Determine the [X, Y] coordinate at the center of the cell enclosing the given text.  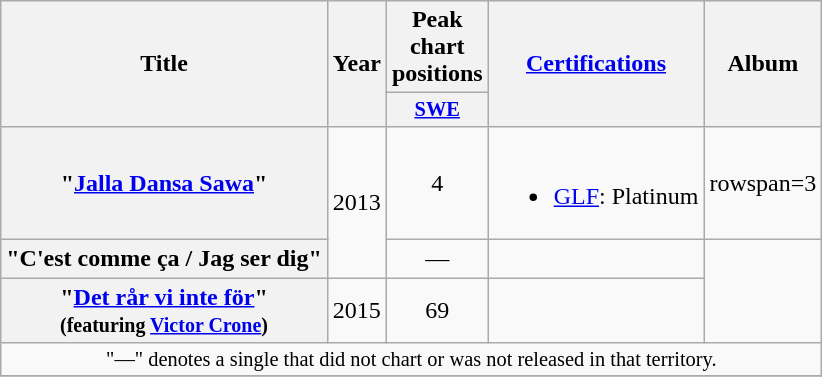
4 [437, 182]
— [437, 259]
"Jalla Dansa Sawa" [164, 182]
"—" denotes a single that did not chart or was not released in that territory. [412, 360]
Certifications [596, 64]
SWE [437, 110]
rowspan=3 [763, 182]
Album [763, 64]
Year [356, 64]
2013 [356, 202]
2015 [356, 310]
"C'est comme ça / Jag ser dig" [164, 259]
Peak chart positions [437, 47]
69 [437, 310]
Title [164, 64]
GLF: Platinum [596, 182]
"Det rår vi inte för" (featuring Victor Crone) [164, 310]
